Determine the [X, Y] coordinate at the center of the cell enclosing the given text.  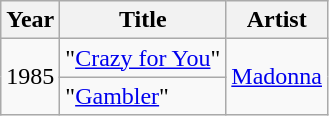
Artist [277, 20]
Title [143, 20]
"Gambler" [143, 96]
Year [30, 20]
Madonna [277, 77]
"Crazy for You" [143, 58]
1985 [30, 77]
